Pinpoint the cell where the given text exists, returning its (X, Y) midpoint coordinate. 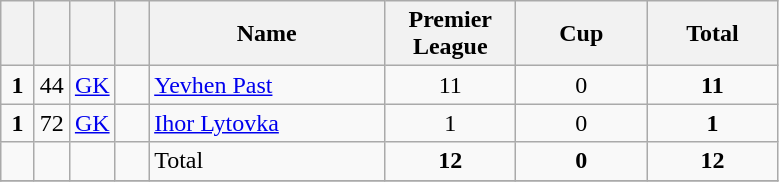
Name (267, 34)
44 (52, 85)
Cup (582, 34)
Ihor Lytovka (267, 123)
Yevhen Past (267, 85)
72 (52, 123)
Premier League (450, 34)
